From the cell containing the given text, extract its center point as [x, y] coordinate. 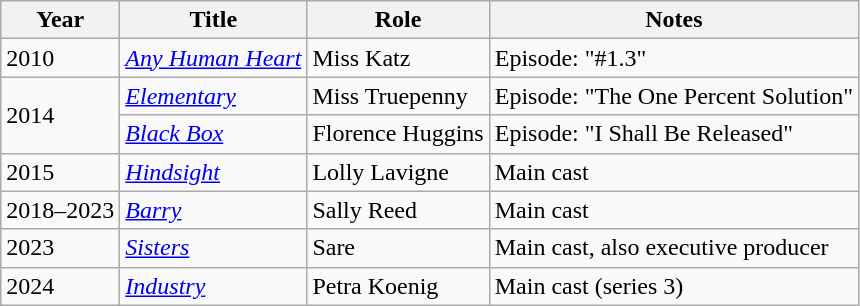
Petra Koenig [398, 286]
Elementary [214, 96]
Notes [674, 20]
Sisters [214, 248]
Role [398, 20]
Year [60, 20]
Industry [214, 286]
Title [214, 20]
Lolly Lavigne [398, 172]
Episode: "I Shall Be Released" [674, 134]
Episode: "#1.3" [674, 58]
2010 [60, 58]
Sally Reed [398, 210]
Main cast (series 3) [674, 286]
2024 [60, 286]
2023 [60, 248]
2018–2023 [60, 210]
Hindsight [214, 172]
Main cast, also executive producer [674, 248]
Sare [398, 248]
2015 [60, 172]
Barry [214, 210]
Episode: "The One Percent Solution" [674, 96]
Miss Truepenny [398, 96]
Florence Huggins [398, 134]
2014 [60, 115]
Black Box [214, 134]
Miss Katz [398, 58]
Any Human Heart [214, 58]
